Pinpoint the cell where the given text exists, returning its [X, Y] midpoint coordinate. 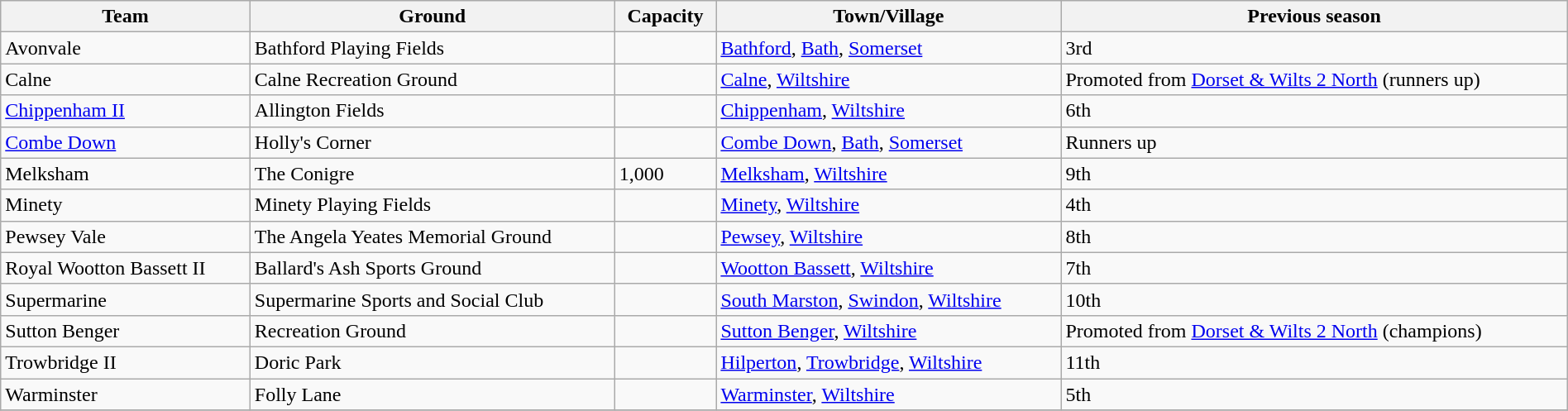
Supermarine [126, 299]
5th [1314, 394]
Melksham [126, 174]
Trowbridge II [126, 362]
7th [1314, 268]
Sutton Benger, Wiltshire [888, 331]
Calne, Wiltshire [888, 79]
Folly Lane [432, 394]
Bathford, Bath, Somerset [888, 48]
Melksham, Wiltshire [888, 174]
Promoted from Dorset & Wilts 2 North (runners up) [1314, 79]
Minety [126, 205]
Doric Park [432, 362]
4th [1314, 205]
Team [126, 17]
11th [1314, 362]
Ground [432, 17]
9th [1314, 174]
Bathford Playing Fields [432, 48]
Town/Village [888, 17]
Supermarine Sports and Social Club [432, 299]
Minety, Wiltshire [888, 205]
Combe Down [126, 142]
Hilperton, Trowbridge, Wiltshire [888, 362]
Minety Playing Fields [432, 205]
Runners up [1314, 142]
The Conigre [432, 174]
Ballard's Ash Sports Ground [432, 268]
Warminster [126, 394]
3rd [1314, 48]
1,000 [665, 174]
The Angela Yeates Memorial Ground [432, 237]
Allington Fields [432, 111]
Previous season [1314, 17]
Combe Down, Bath, Somerset [888, 142]
Capacity [665, 17]
Promoted from Dorset & Wilts 2 North (champions) [1314, 331]
6th [1314, 111]
Sutton Benger [126, 331]
10th [1314, 299]
Calne Recreation Ground [432, 79]
Avonvale [126, 48]
South Marston, Swindon, Wiltshire [888, 299]
Calne [126, 79]
8th [1314, 237]
Pewsey, Wiltshire [888, 237]
Chippenham II [126, 111]
Warminster, Wiltshire [888, 394]
Wootton Bassett, Wiltshire [888, 268]
Pewsey Vale [126, 237]
Recreation Ground [432, 331]
Chippenham, Wiltshire [888, 111]
Royal Wootton Bassett II [126, 268]
Holly's Corner [432, 142]
